From the cell containing the given text, extract its center point as (X, Y) coordinate. 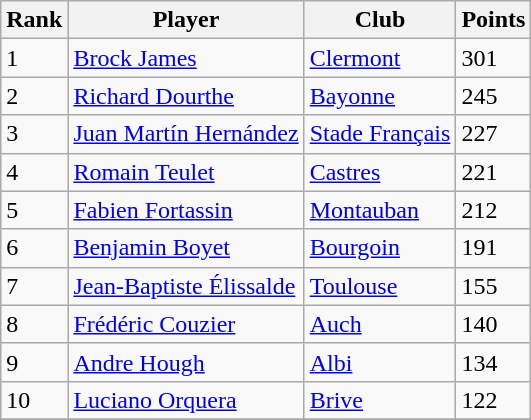
10 (34, 400)
Brock James (186, 58)
140 (494, 324)
Clermont (380, 58)
9 (34, 362)
Brive (380, 400)
301 (494, 58)
7 (34, 286)
3 (34, 134)
Albi (380, 362)
Auch (380, 324)
134 (494, 362)
Richard Dourthe (186, 96)
5 (34, 210)
245 (494, 96)
Bourgoin (380, 248)
4 (34, 172)
212 (494, 210)
227 (494, 134)
Romain Teulet (186, 172)
Andre Hough (186, 362)
Benjamin Boyet (186, 248)
Club (380, 20)
Fabien Fortassin (186, 210)
Montauban (380, 210)
2 (34, 96)
122 (494, 400)
Bayonne (380, 96)
Castres (380, 172)
8 (34, 324)
Stade Français (380, 134)
221 (494, 172)
1 (34, 58)
Toulouse (380, 286)
Frédéric Couzier (186, 324)
Player (186, 20)
191 (494, 248)
Rank (34, 20)
155 (494, 286)
6 (34, 248)
Luciano Orquera (186, 400)
Jean-Baptiste Élissalde (186, 286)
Juan Martín Hernández (186, 134)
Points (494, 20)
